Determine the [X, Y] coordinate at the center of the cell enclosing the given text.  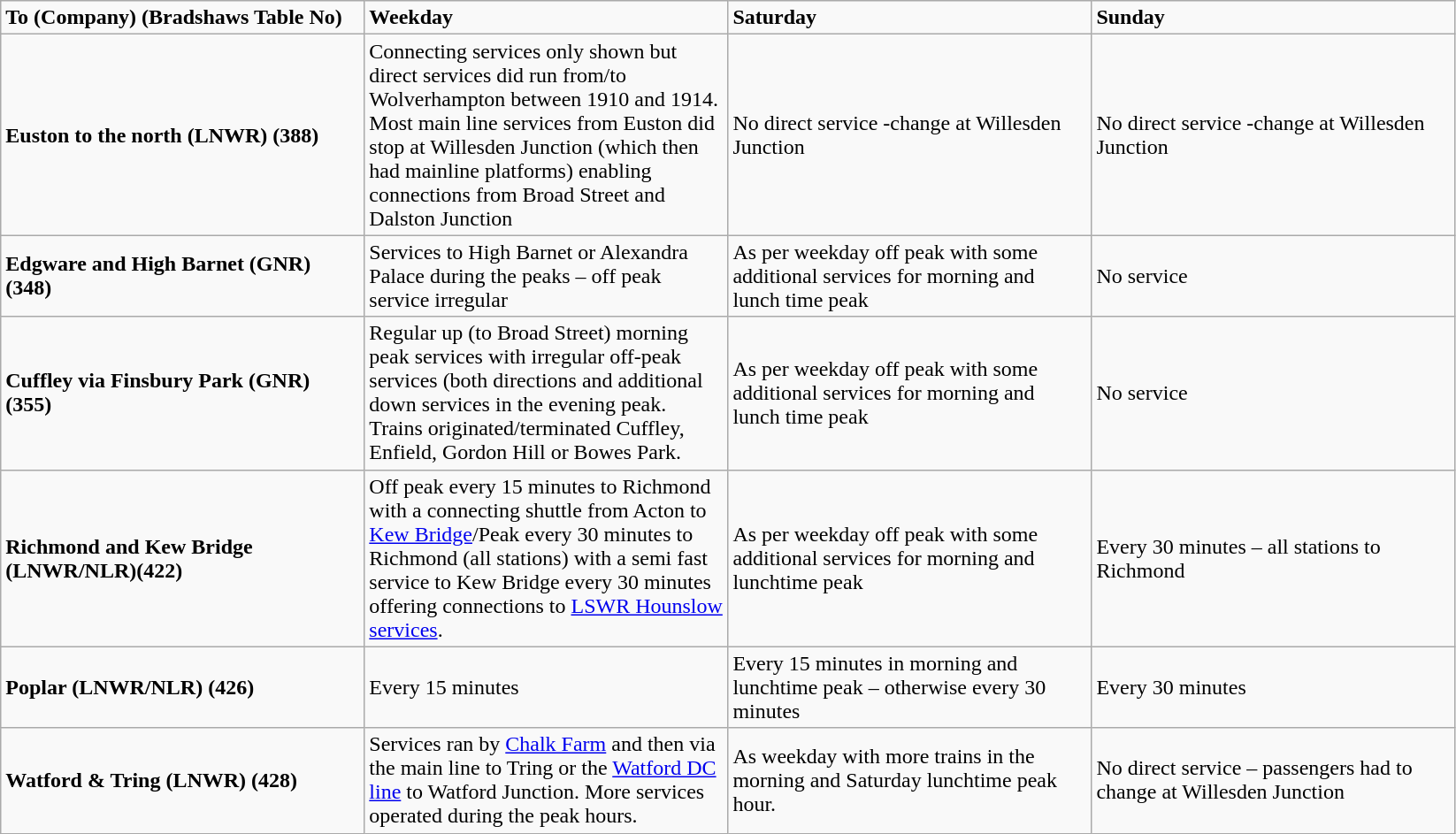
Sunday [1274, 18]
Watford & Tring (LNWR) (428) [182, 780]
Edgware and High Barnet (GNR) (348) [182, 276]
Poplar (LNWR/NLR) (426) [182, 687]
Saturday [909, 18]
Every 30 minutes [1274, 687]
No direct service – passengers had to change at Willesden Junction [1274, 780]
Weekday [547, 18]
Richmond and Kew Bridge (LNWR/NLR)(422) [182, 558]
Cuffley via Finsbury Park (GNR) (355) [182, 393]
Every 15 minutes in morning and lunchtime peak – otherwise every 30 minutes [909, 687]
As per weekday off peak with some additional services for morning and lunchtime peak [909, 558]
Euston to the north (LNWR) (388) [182, 134]
Services to High Barnet or Alexandra Palace during the peaks – off peak service irregular [547, 276]
Every 15 minutes [547, 687]
To (Company) (Bradshaws Table No) [182, 18]
Every 30 minutes – all stations to Richmond [1274, 558]
As weekday with more trains in the morning and Saturday lunchtime peak hour. [909, 780]
